Return the [X, Y] coordinate for the center point of the cell that contains the specified text.  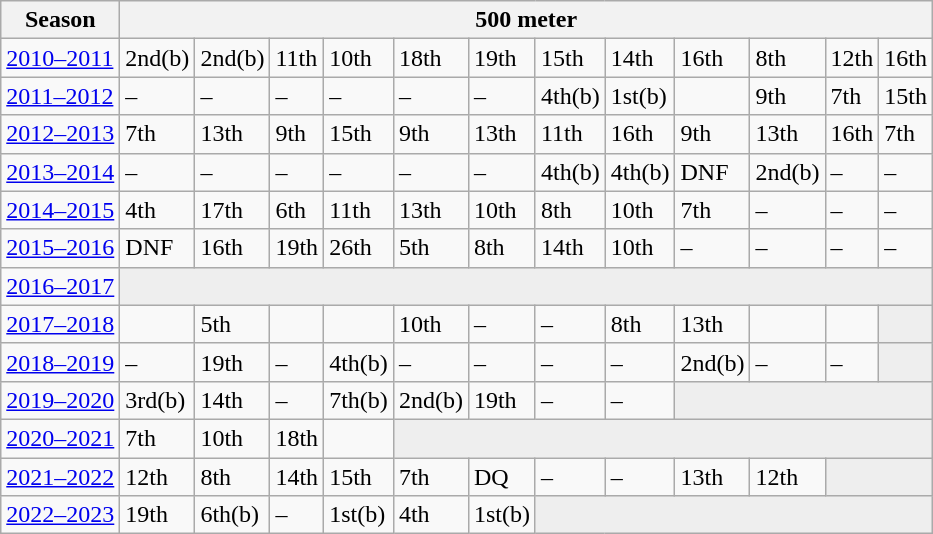
2019–2020 [60, 400]
6th [297, 210]
2020–2021 [60, 438]
500 meter [526, 20]
26th [359, 248]
2014–2015 [60, 210]
2013–2014 [60, 172]
Season [60, 20]
2015–2016 [60, 248]
2012–2013 [60, 134]
7th(b) [359, 400]
2016–2017 [60, 286]
2022–2023 [60, 515]
DQ [502, 477]
2021–2022 [60, 477]
2017–2018 [60, 324]
3rd(b) [158, 400]
17th [232, 210]
2018–2019 [60, 362]
6th(b) [232, 515]
2011–2012 [60, 96]
2010–2011 [60, 58]
